From the cell containing the given text, extract its center point as (x, y) coordinate. 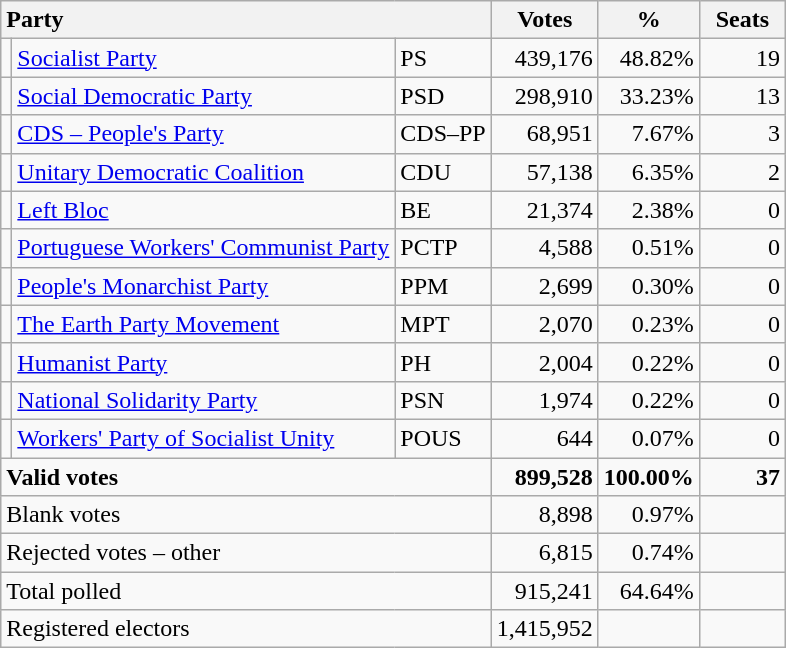
BE (443, 210)
Portuguese Workers' Communist Party (204, 248)
Party (246, 20)
PS (443, 58)
57,138 (544, 172)
The Earth Party Movement (204, 324)
0.51% (648, 248)
POUS (443, 438)
2,699 (544, 286)
13 (742, 96)
0.97% (648, 515)
899,528 (544, 477)
8,898 (544, 515)
Seats (742, 20)
Unitary Democratic Coalition (204, 172)
Total polled (246, 591)
Votes (544, 20)
644 (544, 438)
48.82% (648, 58)
2 (742, 172)
33.23% (648, 96)
National Solidarity Party (204, 400)
6.35% (648, 172)
68,951 (544, 134)
1,974 (544, 400)
64.64% (648, 591)
Rejected votes – other (246, 553)
PPM (443, 286)
People's Monarchist Party (204, 286)
CDS – People's Party (204, 134)
CDS–PP (443, 134)
0.23% (648, 324)
MPT (443, 324)
Social Democratic Party (204, 96)
0.74% (648, 553)
Humanist Party (204, 362)
PSD (443, 96)
PCTP (443, 248)
Workers' Party of Socialist Unity (204, 438)
Registered electors (246, 629)
0.07% (648, 438)
PH (443, 362)
Blank votes (246, 515)
915,241 (544, 591)
298,910 (544, 96)
7.67% (648, 134)
CDU (443, 172)
4,588 (544, 248)
6,815 (544, 553)
2,004 (544, 362)
Left Bloc (204, 210)
2,070 (544, 324)
% (648, 20)
1,415,952 (544, 629)
Valid votes (246, 477)
0.30% (648, 286)
100.00% (648, 477)
3 (742, 134)
439,176 (544, 58)
21,374 (544, 210)
37 (742, 477)
2.38% (648, 210)
19 (742, 58)
Socialist Party (204, 58)
PSN (443, 400)
